Determine the [x, y] coordinate at the center of the cell enclosing the given text.  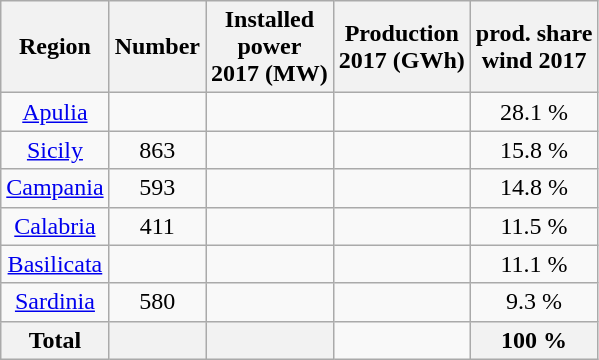
14.8 % [534, 188]
593 [157, 188]
580 [157, 302]
11.5 % [534, 226]
Region [55, 47]
Basilicata [55, 264]
Installedpower2017 (MW) [270, 47]
Sicily [55, 150]
Number [157, 47]
Production2017 (GWh) [402, 47]
9.3 % [534, 302]
Calabria [55, 226]
863 [157, 150]
100 % [534, 340]
28.1 % [534, 112]
Apulia [55, 112]
15.8 % [534, 150]
Campania [55, 188]
411 [157, 226]
Total [55, 340]
prod. sharewind 2017 [534, 47]
11.1 % [534, 264]
Sardinia [55, 302]
